Detect which cell encompasses the target text, then output its [x, y] center coordinate. 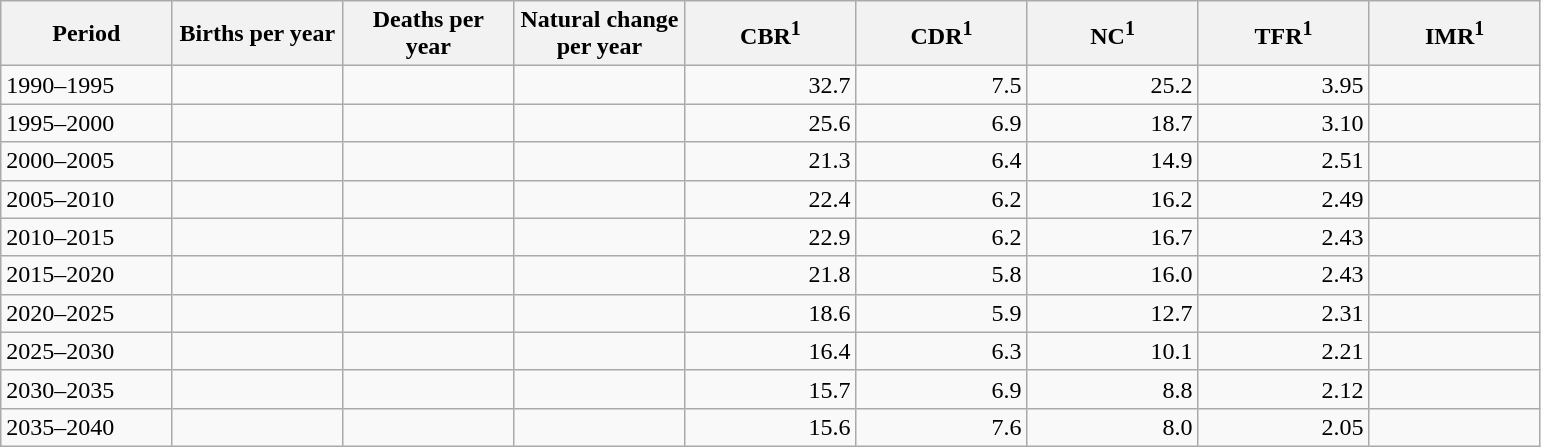
7.6 [942, 427]
2.21 [1284, 351]
6.3 [942, 351]
21.3 [770, 161]
15.6 [770, 427]
NC1 [1112, 34]
8.8 [1112, 389]
3.95 [1284, 85]
25.2 [1112, 85]
CDR1 [942, 34]
16.4 [770, 351]
18.7 [1112, 123]
6.4 [942, 161]
10.1 [1112, 351]
Natural change per year [600, 34]
2.12 [1284, 389]
2005–2010 [86, 199]
18.6 [770, 313]
2.51 [1284, 161]
2000–2005 [86, 161]
3.10 [1284, 123]
2035–2040 [86, 427]
16.7 [1112, 237]
2.05 [1284, 427]
IMR1 [1454, 34]
22.4 [770, 199]
2015–2020 [86, 275]
32.7 [770, 85]
16.0 [1112, 275]
12.7 [1112, 313]
Period [86, 34]
1990–1995 [86, 85]
2030–2035 [86, 389]
2025–2030 [86, 351]
2.49 [1284, 199]
2010–2015 [86, 237]
2.31 [1284, 313]
15.7 [770, 389]
16.2 [1112, 199]
TFR1 [1284, 34]
7.5 [942, 85]
25.6 [770, 123]
8.0 [1112, 427]
5.9 [942, 313]
Deaths per year [428, 34]
CBR1 [770, 34]
14.9 [1112, 161]
2020–2025 [86, 313]
5.8 [942, 275]
Births per year [258, 34]
1995–2000 [86, 123]
22.9 [770, 237]
21.8 [770, 275]
